Scan for the cell matching the given text and deliver its (x, y) coordinate at center. 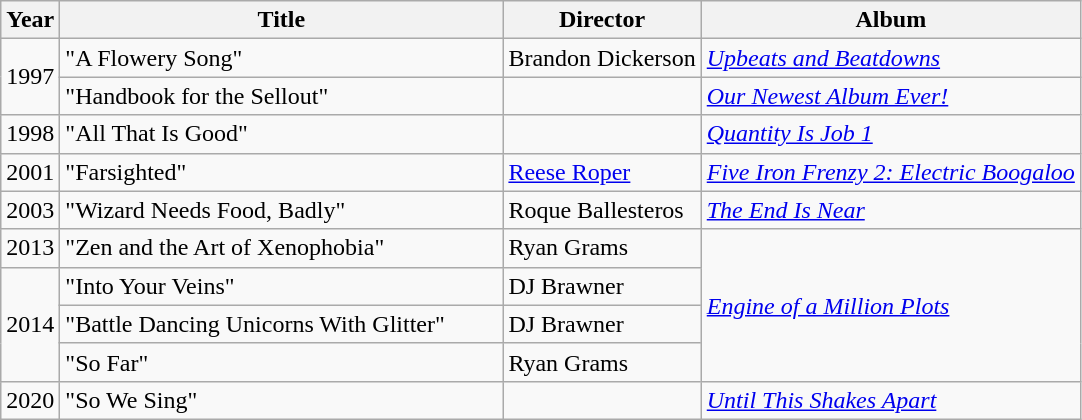
Until This Shakes Apart (890, 400)
"All That Is Good" (282, 134)
2013 (30, 248)
Five Iron Frenzy 2: Electric Boogaloo (890, 172)
2014 (30, 324)
Brandon Dickerson (602, 58)
"Zen and the Art of Xenophobia" (282, 248)
"Handbook for the Sellout" (282, 96)
Reese Roper (602, 172)
The End Is Near (890, 210)
Roque Ballesteros (602, 210)
"A Flowery Song" (282, 58)
Year (30, 20)
1997 (30, 77)
"Farsighted" (282, 172)
"Battle Dancing Unicorns With Glitter" (282, 324)
Director (602, 20)
"So We Sing" (282, 400)
"Into Your Veins" (282, 286)
Engine of a Million Plots (890, 305)
Upbeats and Beatdowns (890, 58)
"So Far" (282, 362)
1998 (30, 134)
Quantity Is Job 1 (890, 134)
2003 (30, 210)
2020 (30, 400)
Album (890, 20)
Our Newest Album Ever! (890, 96)
"Wizard Needs Food, Badly" (282, 210)
Title (282, 20)
2001 (30, 172)
